Return the [X, Y] coordinate for the center point of the cell that contains the specified text.  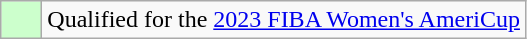
Qualified for the 2023 FIBA Women's AmeriCup [284, 20]
